Determine the (X, Y) coordinate at the center of the cell enclosing the given text.  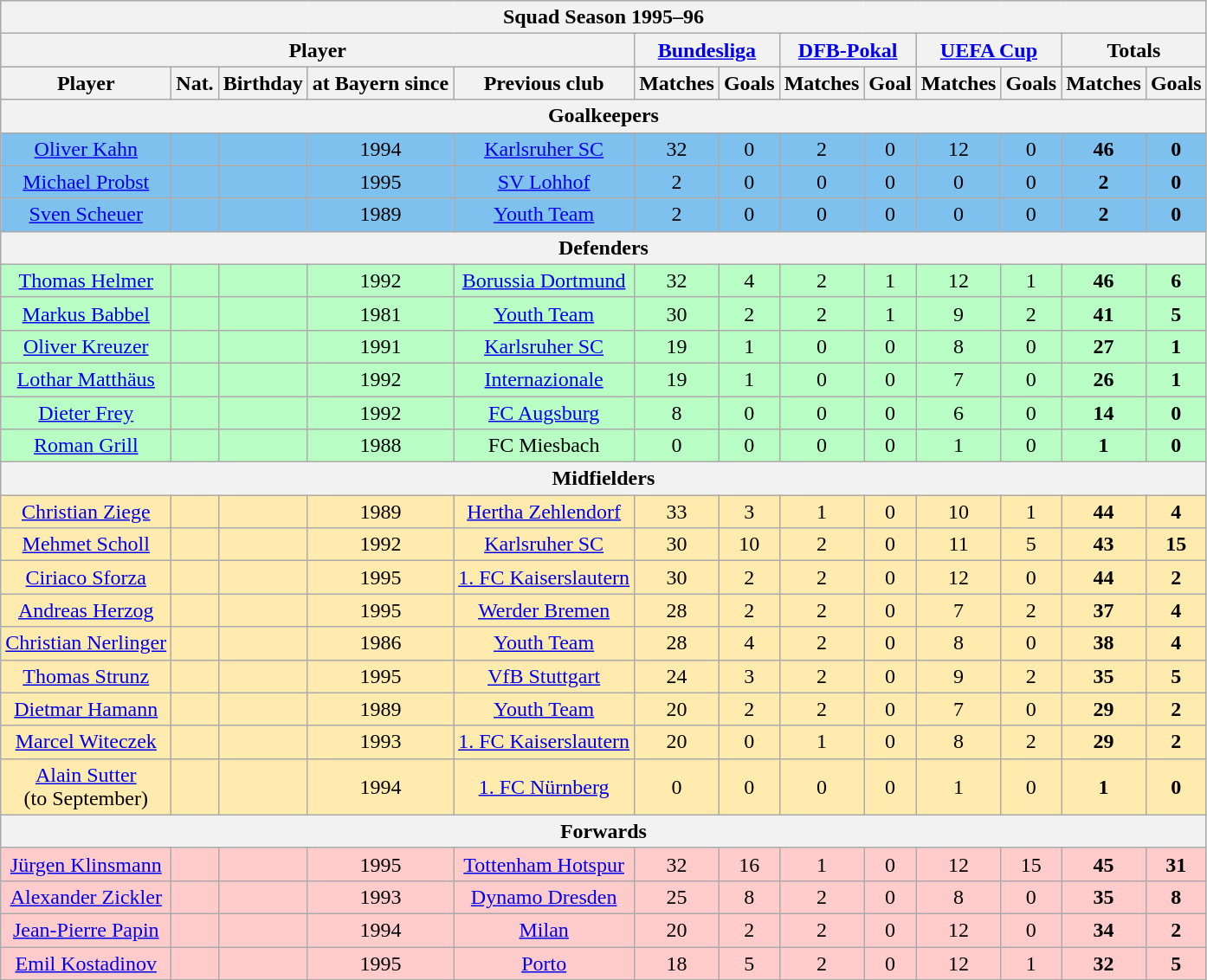
Previous club (544, 83)
45 (1104, 864)
18 (677, 964)
DFB-Pokal (848, 50)
24 (677, 676)
14 (1104, 413)
1988 (380, 446)
at Bayern since (380, 83)
FC Augsburg (544, 413)
Goal (890, 83)
Marcel Witeczek (87, 742)
Totals (1134, 50)
Forwards (603, 831)
1981 (380, 313)
43 (1104, 545)
34 (1104, 930)
Mehmet Scholl (87, 545)
Lothar Matthäus (87, 379)
1986 (380, 643)
41 (1104, 313)
27 (1104, 346)
Birthday (263, 83)
Emil Kostadinov (87, 964)
FC Miesbach (544, 446)
Tottenham Hotspur (544, 864)
Hertha Zehlendorf (544, 512)
Christian Ziege (87, 512)
Roman Grill (87, 446)
Bundesliga (707, 50)
Oliver Kreuzer (87, 346)
Thomas Strunz (87, 676)
Squad Season 1995–96 (603, 17)
Midfielders (603, 479)
Defenders (603, 248)
Oliver Kahn (87, 149)
1991 (380, 346)
Jürgen Klinsmann (87, 864)
Alexander Zickler (87, 897)
25 (677, 897)
Porto (544, 964)
SV Lohhof (544, 182)
Borussia Dortmund (544, 280)
Milan (544, 930)
Christian Nerlinger (87, 643)
Alain Sutter(to September) (87, 786)
UEFA Cup (989, 50)
26 (1104, 379)
Andreas Herzog (87, 610)
Jean-Pierre Papin (87, 930)
Dynamo Dresden (544, 897)
Markus Babbel (87, 313)
VfB Stuttgart (544, 676)
37 (1104, 610)
Sven Scheuer (87, 215)
Dietmar Hamann (87, 709)
Goalkeepers (603, 116)
31 (1176, 864)
16 (749, 864)
Dieter Frey (87, 413)
Ciriaco Sforza (87, 577)
Michael Probst (87, 182)
Thomas Helmer (87, 280)
38 (1104, 643)
Werder Bremen (544, 610)
Internazionale (544, 379)
1. FC Nürnberg (544, 786)
Nat. (195, 83)
33 (677, 512)
11 (958, 545)
